For the text-containing cell, return its midpoint in [x, y] coordinate format. 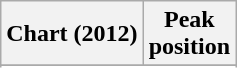
Peakposition [189, 34]
Chart (2012) [72, 34]
